Return the [x, y] coordinate for the center point of the cell that contains the specified text.  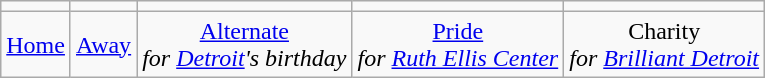
Alternatefor Detroit's birthday [244, 44]
Home [36, 44]
Away [103, 44]
Charityfor Brilliant Detroit [664, 44]
Pridefor Ruth Ellis Center [458, 44]
